Determine the (x, y) coordinate at the center of the cell enclosing the given text.  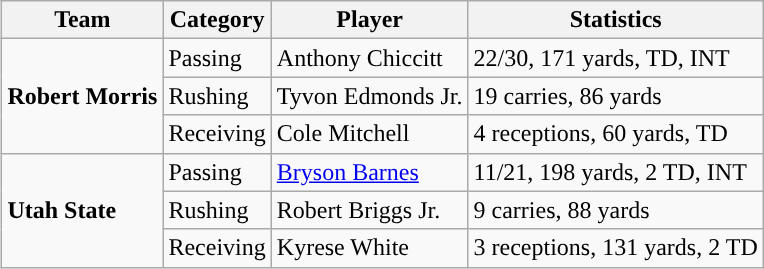
4 receptions, 60 yards, TD (616, 134)
22/30, 171 yards, TD, INT (616, 58)
Team (82, 20)
Kyrese White (370, 248)
Robert Briggs Jr. (370, 210)
Utah State (82, 210)
9 carries, 88 yards (616, 210)
Cole Mitchell (370, 134)
Anthony Chiccitt (370, 58)
3 receptions, 131 yards, 2 TD (616, 248)
Bryson Barnes (370, 172)
Robert Morris (82, 96)
Tyvon Edmonds Jr. (370, 96)
Player (370, 20)
11/21, 198 yards, 2 TD, INT (616, 172)
Category (217, 20)
Statistics (616, 20)
19 carries, 86 yards (616, 96)
